Return (X, Y) of the center of cell containing provided text 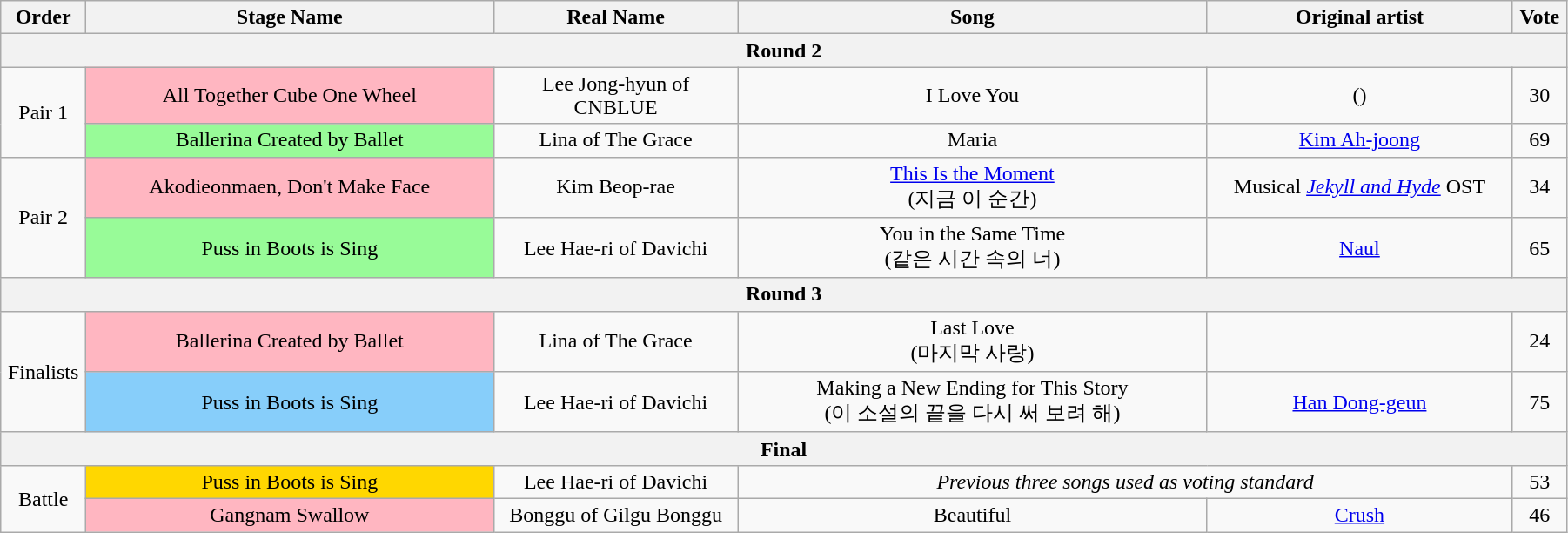
All Together Cube One Wheel (290, 96)
Last Love(마지막 사랑) (973, 341)
Previous three songs used as voting standard (1125, 482)
75 (1539, 402)
Kim Beop-rae (616, 187)
Round 3 (784, 294)
30 (1539, 96)
Vote (1539, 17)
Musical Jekyll and Hyde OST (1359, 187)
Crush (1359, 515)
Maria (973, 140)
Final (784, 449)
Making a New Ending for This Story(이 소설의 끝을 다시 써 보려 해) (973, 402)
24 (1539, 341)
Han Dong-geun (1359, 402)
Real Name (616, 17)
Battle (44, 498)
Pair 1 (44, 111)
Song (973, 17)
Kim Ah-joong (1359, 140)
34 (1539, 187)
Finalists (44, 371)
This Is the Moment (지금 이 순간) (973, 187)
Order (44, 17)
53 (1539, 482)
Round 2 (784, 51)
69 (1539, 140)
Pair 2 (44, 218)
Beautiful (973, 515)
65 (1539, 248)
Naul (1359, 248)
Original artist (1359, 17)
Gangnam Swallow (290, 515)
() (1359, 96)
Akodieonmaen, Don't Make Face (290, 187)
46 (1539, 515)
Stage Name (290, 17)
Bonggu of Gilgu Bonggu (616, 515)
Lee Jong-hyun of CNBLUE (616, 96)
I Love You (973, 96)
You in the Same Time(같은 시간 속의 너) (973, 248)
